Extract the [x, y] coordinate from the center of the cell holding the provided text.  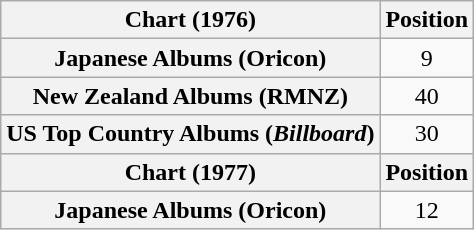
9 [427, 58]
New Zealand Albums (RMNZ) [190, 96]
12 [427, 210]
40 [427, 96]
Chart (1977) [190, 172]
Chart (1976) [190, 20]
30 [427, 134]
US Top Country Albums (Billboard) [190, 134]
